Provide the [X, Y] coordinate of the cell's center where the given text is located.  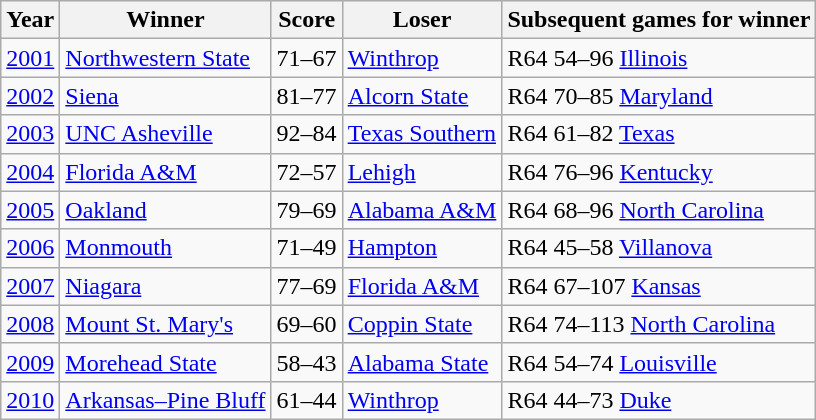
Subsequent games for winner [659, 20]
Morehead State [166, 362]
71–49 [306, 248]
R64 45–58 Villanova [659, 248]
Monmouth [166, 248]
2002 [30, 96]
Coppin State [422, 324]
81–77 [306, 96]
Niagara [166, 286]
R64 67–107 Kansas [659, 286]
72–57 [306, 172]
2005 [30, 210]
R64 70–85 Maryland [659, 96]
Winner [166, 20]
R64 54–74 Louisville [659, 362]
2003 [30, 134]
R64 68–96 North Carolina [659, 210]
92–84 [306, 134]
Score [306, 20]
2007 [30, 286]
2004 [30, 172]
2010 [30, 400]
R64 61–82 Texas [659, 134]
Hampton [422, 248]
2001 [30, 58]
71–67 [306, 58]
Alabama A&M [422, 210]
R64 74–113 North Carolina [659, 324]
Mount St. Mary's [166, 324]
Northwestern State [166, 58]
UNC Asheville [166, 134]
Alabama State [422, 362]
58–43 [306, 362]
Alcorn State [422, 96]
69–60 [306, 324]
2008 [30, 324]
Oakland [166, 210]
2006 [30, 248]
2009 [30, 362]
Arkansas–Pine Bluff [166, 400]
R64 54–96 Illinois [659, 58]
R64 76–96 Kentucky [659, 172]
Lehigh [422, 172]
Year [30, 20]
Loser [422, 20]
77–69 [306, 286]
R64 44–73 Duke [659, 400]
Siena [166, 96]
Texas Southern [422, 134]
61–44 [306, 400]
79–69 [306, 210]
